Search for the cell housing the specified text and yield its [X, Y] center coordinate. 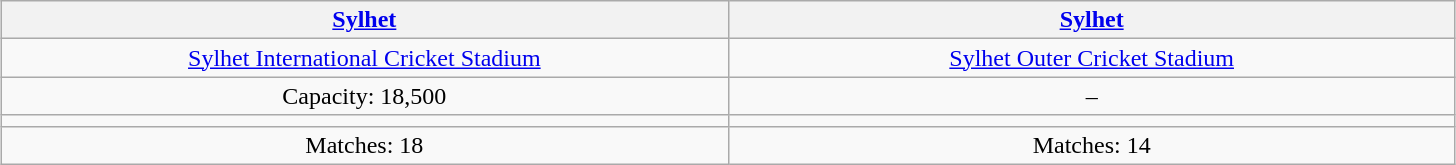
Matches: 14 [1092, 145]
Capacity: 18,500 [364, 96]
Matches: 18 [364, 145]
Sylhet International Cricket Stadium [364, 58]
– [1092, 96]
Sylhet Outer Cricket Stadium [1092, 58]
